Pinpoint the cell where the given text exists, returning its (X, Y) midpoint coordinate. 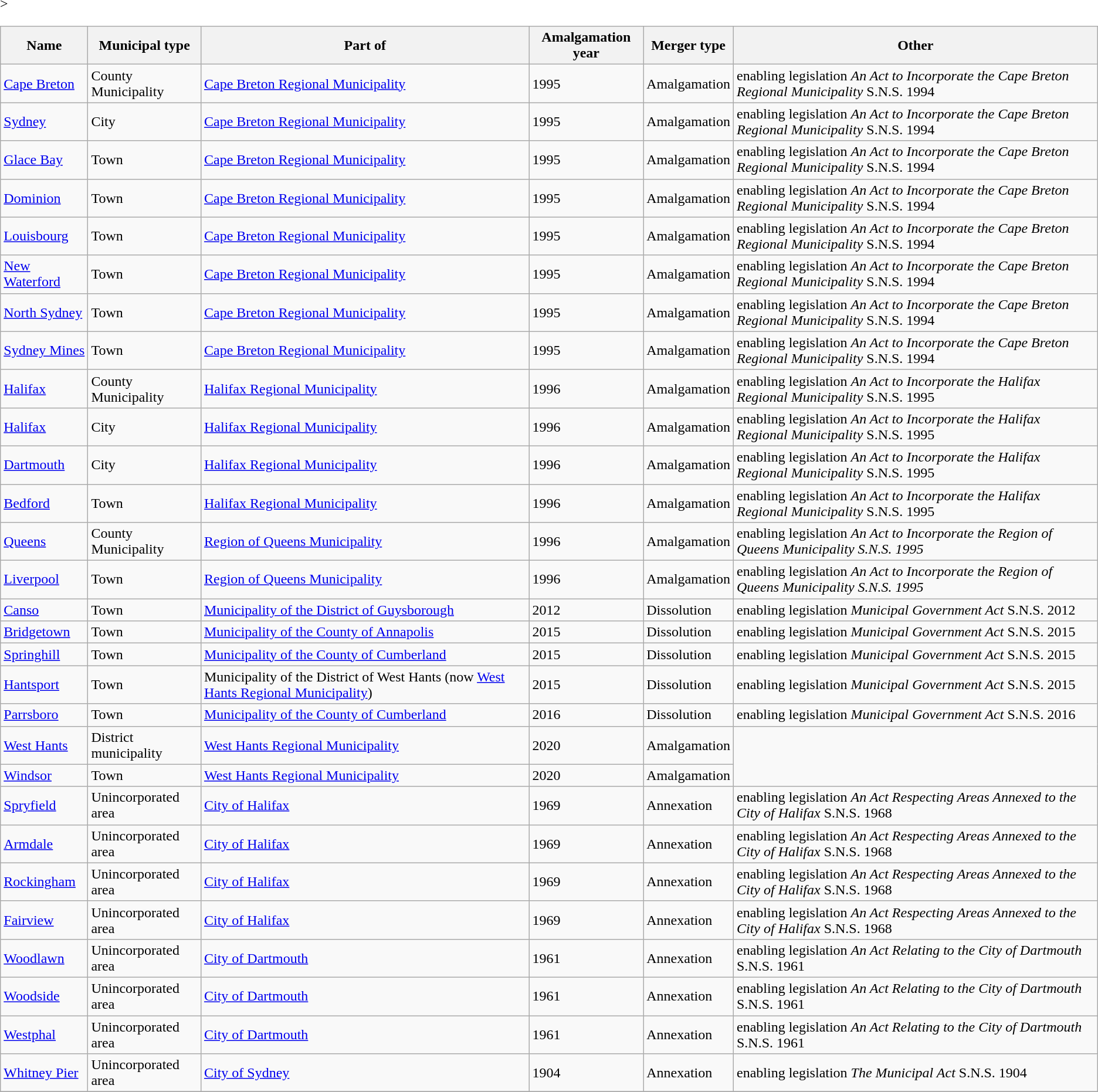
Dominion (45, 198)
Municipality of the County of Annapolis (365, 632)
Canso (45, 610)
Bridgetown (45, 632)
Liverpool (45, 579)
2016 (587, 715)
enabling legislation Municipal Government Act S.N.S. 2012 (915, 610)
Municipal type (144, 46)
Sydney (45, 122)
Windsor (45, 775)
Rockingham (45, 882)
Woodlawn (45, 958)
enabling legislation Municipal Government Act S.N.S. 2016 (915, 715)
Sydney Mines (45, 351)
Woodside (45, 996)
Municipality of the District of Guysborough (365, 610)
2012 (587, 610)
Merger type (689, 46)
1904 (587, 1073)
enabling legislation The Municipal Act S.N.S. 1904 (915, 1073)
Hantsport (45, 685)
Dartmouth (45, 464)
City of Sydney (365, 1073)
Other (915, 46)
Glace Bay (45, 160)
Spryfield (45, 806)
West Hants (45, 745)
Whitney Pier (45, 1073)
Bedford (45, 503)
Municipality of the District of West Hants (now West Hants Regional Municipality) (365, 685)
New Waterford (45, 274)
Part of (365, 46)
Parrsboro (45, 715)
Queens (45, 542)
Westphal (45, 1035)
Name (45, 46)
Springhill (45, 654)
North Sydney (45, 312)
Fairview (45, 920)
Louisbourg (45, 236)
District municipality (144, 745)
Armdale (45, 843)
Cape Breton (45, 83)
Amalgamation year (587, 46)
